Detect which cell encompasses the target text, then output its (x, y) center coordinate. 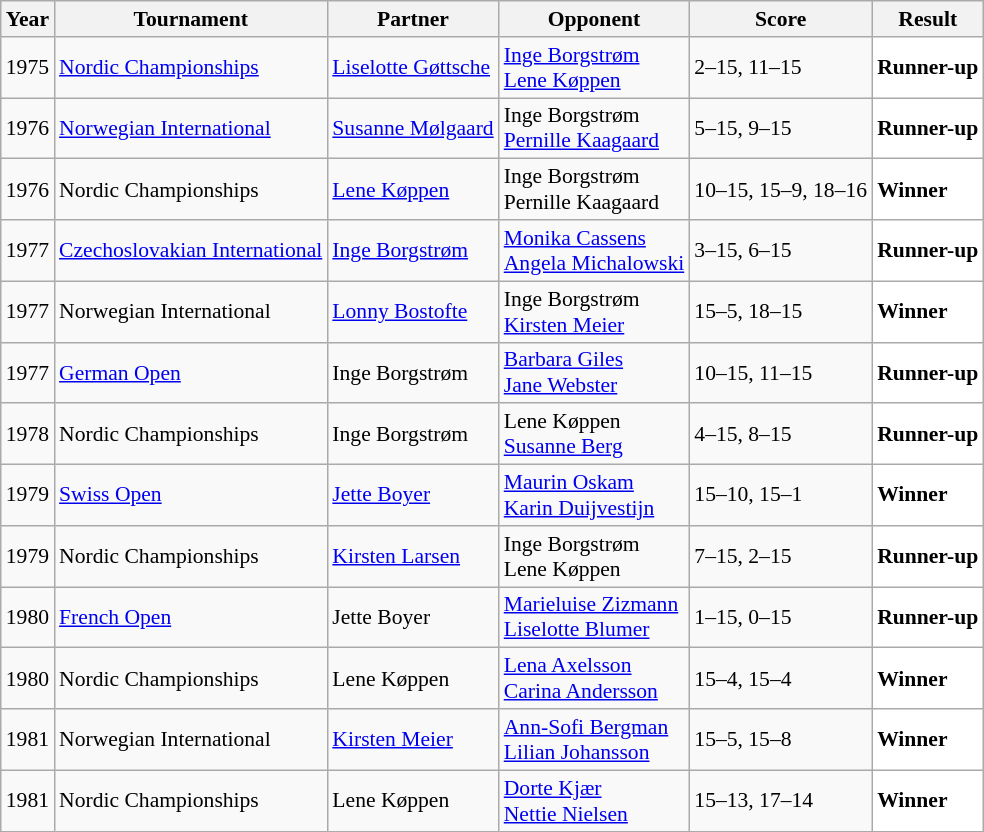
1975 (28, 68)
4–15, 8–15 (780, 434)
Maurin Oskam Karin Duijvestijn (594, 496)
Swiss Open (190, 496)
Result (928, 19)
Partner (412, 19)
Dorte Kjær Nettie Nielsen (594, 800)
Tournament (190, 19)
1978 (28, 434)
German Open (190, 372)
15–4, 15–4 (780, 678)
Susanne Mølgaard (412, 128)
Score (780, 19)
7–15, 2–15 (780, 556)
Ann-Sofi Bergman Lilian Johansson (594, 740)
Liselotte Gøttsche (412, 68)
1–15, 0–15 (780, 618)
Opponent (594, 19)
Lonny Bostofte (412, 312)
15–10, 15–1 (780, 496)
10–15, 11–15 (780, 372)
Monika Cassens Angela Michalowski (594, 250)
French Open (190, 618)
5–15, 9–15 (780, 128)
15–5, 15–8 (780, 740)
Marieluise Zizmann Liselotte Blumer (594, 618)
10–15, 15–9, 18–16 (780, 190)
Year (28, 19)
Inge Borgstrøm Kirsten Meier (594, 312)
2–15, 11–15 (780, 68)
Kirsten Meier (412, 740)
Lena Axelsson Carina Andersson (594, 678)
Czechoslovakian International (190, 250)
15–5, 18–15 (780, 312)
Kirsten Larsen (412, 556)
15–13, 17–14 (780, 800)
Barbara Giles Jane Webster (594, 372)
Lene Køppen Susanne Berg (594, 434)
3–15, 6–15 (780, 250)
